Pinpoint the cell where the given text exists, returning its [x, y] midpoint coordinate. 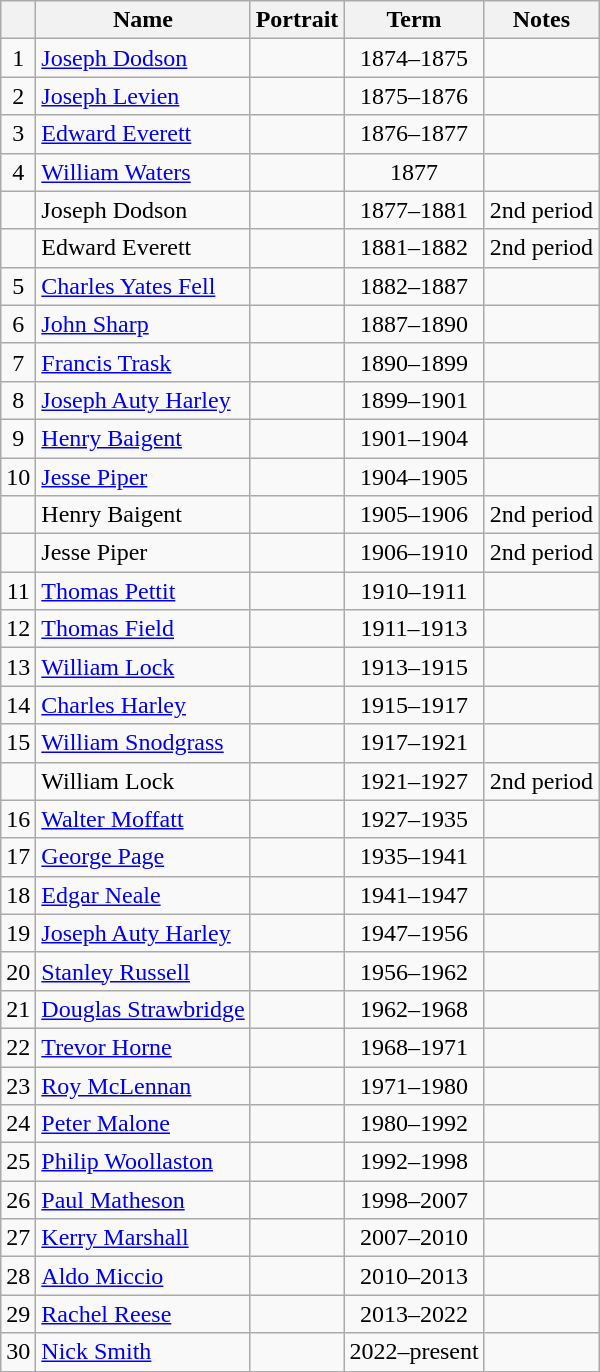
18 [18, 895]
27 [18, 1238]
16 [18, 819]
Aldo Miccio [143, 1276]
1941–1947 [414, 895]
1998–2007 [414, 1200]
Name [143, 20]
Stanley Russell [143, 971]
29 [18, 1314]
Roy McLennan [143, 1085]
28 [18, 1276]
22 [18, 1047]
1915–1917 [414, 705]
1962–1968 [414, 1009]
1992–1998 [414, 1162]
13 [18, 667]
1971–1980 [414, 1085]
Peter Malone [143, 1124]
2 [18, 96]
1910–1911 [414, 591]
1968–1971 [414, 1047]
William Snodgrass [143, 743]
Portrait [297, 20]
Nick Smith [143, 1352]
Francis Trask [143, 362]
1882–1887 [414, 286]
12 [18, 629]
24 [18, 1124]
19 [18, 933]
14 [18, 705]
Thomas Pettit [143, 591]
21 [18, 1009]
20 [18, 971]
Charles Harley [143, 705]
1913–1915 [414, 667]
26 [18, 1200]
1904–1905 [414, 477]
2010–2013 [414, 1276]
1947–1956 [414, 933]
Edgar Neale [143, 895]
23 [18, 1085]
1890–1899 [414, 362]
1911–1913 [414, 629]
George Page [143, 857]
1875–1876 [414, 96]
1874–1875 [414, 58]
1980–1992 [414, 1124]
11 [18, 591]
1877 [414, 172]
Thomas Field [143, 629]
1876–1877 [414, 134]
5 [18, 286]
7 [18, 362]
1917–1921 [414, 743]
1881–1882 [414, 248]
1887–1890 [414, 324]
1905–1906 [414, 515]
30 [18, 1352]
Kerry Marshall [143, 1238]
17 [18, 857]
1906–1910 [414, 553]
1921–1927 [414, 781]
2013–2022 [414, 1314]
25 [18, 1162]
15 [18, 743]
Trevor Horne [143, 1047]
William Waters [143, 172]
Charles Yates Fell [143, 286]
1901–1904 [414, 438]
1877–1881 [414, 210]
4 [18, 172]
1899–1901 [414, 400]
1 [18, 58]
6 [18, 324]
Paul Matheson [143, 1200]
1927–1935 [414, 819]
John Sharp [143, 324]
Rachel Reese [143, 1314]
Douglas Strawbridge [143, 1009]
1956–1962 [414, 971]
2022–present [414, 1352]
Term [414, 20]
10 [18, 477]
9 [18, 438]
Walter Moffatt [143, 819]
Joseph Levien [143, 96]
Philip Woollaston [143, 1162]
1935–1941 [414, 857]
3 [18, 134]
2007–2010 [414, 1238]
Notes [541, 20]
8 [18, 400]
